From the cell containing the given text, extract its center point as [x, y] coordinate. 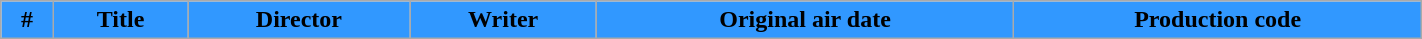
Title [121, 20]
# [28, 20]
Original air date [805, 20]
Writer [503, 20]
Director [300, 20]
Production code [1218, 20]
